Provide the [X, Y] coordinate of the cell's center where the given text is located.  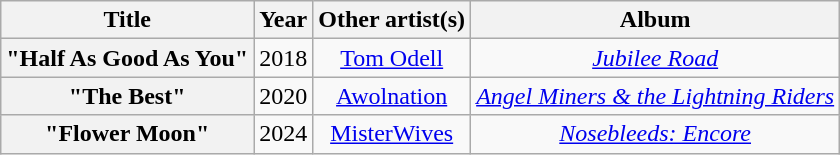
2024 [284, 134]
Awolnation [392, 96]
MisterWives [392, 134]
Jubilee Road [656, 58]
Title [128, 20]
"Flower Moon" [128, 134]
Angel Miners & the Lightning Riders [656, 96]
"The Best" [128, 96]
"Half As Good As You" [128, 58]
Other artist(s) [392, 20]
Year [284, 20]
Tom Odell [392, 58]
Album [656, 20]
2018 [284, 58]
Nosebleeds: Encore [656, 134]
2020 [284, 96]
